Locate the cell with the specified text and output its [X, Y] center coordinate. 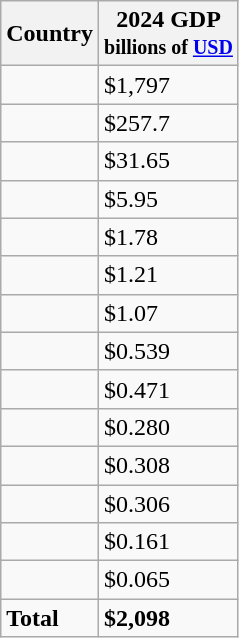
$1.07 [168, 313]
$5.95 [168, 199]
Total [50, 618]
Country [50, 34]
$257.7 [168, 123]
$0.161 [168, 542]
$0.306 [168, 503]
2024 GDPbillions of USD [168, 34]
$0.308 [168, 465]
$1,797 [168, 85]
$31.65 [168, 161]
$0.471 [168, 389]
$1.78 [168, 237]
$1.21 [168, 275]
$0.065 [168, 580]
$0.539 [168, 351]
$0.280 [168, 427]
$2,098 [168, 618]
